Locate the cell with the specified text and output its (X, Y) center coordinate. 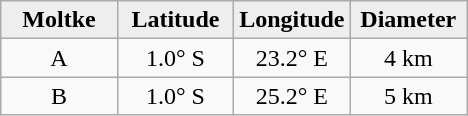
4 km (408, 58)
A (59, 58)
5 km (408, 96)
B (59, 96)
Diameter (408, 20)
Latitude (175, 20)
Longitude (292, 20)
25.2° E (292, 96)
23.2° E (292, 58)
Moltke (59, 20)
